Find where the given text appears and provide that cell's center as (X, Y) coordinate. 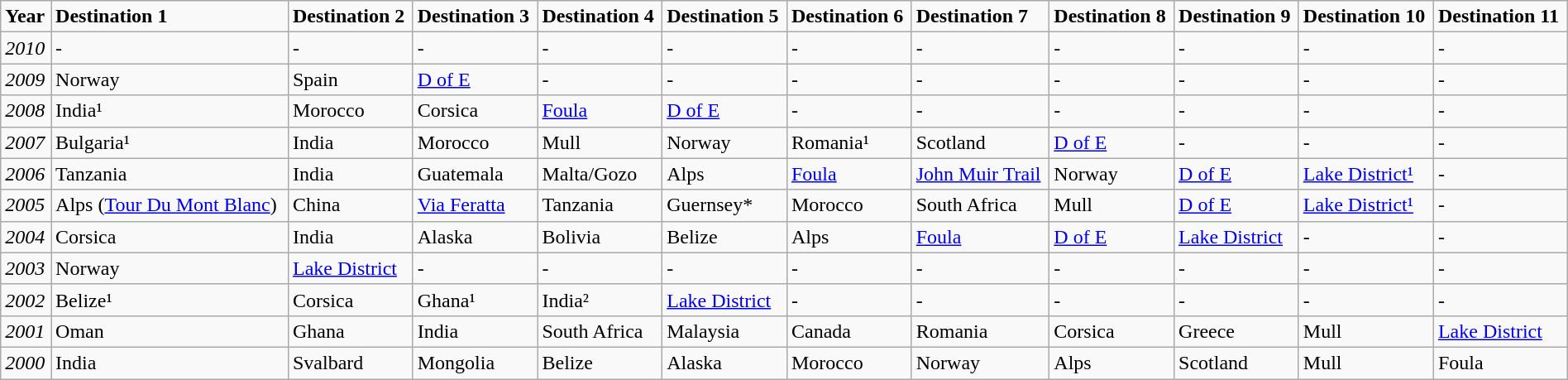
Alps (Tour Du Mont Blanc) (170, 205)
Destination 6 (849, 17)
Mongolia (475, 363)
2007 (26, 142)
Svalbard (351, 363)
Guatemala (475, 174)
Destination 2 (351, 17)
Guernsey* (724, 205)
India¹ (170, 111)
2003 (26, 268)
Malta/Gozo (600, 174)
Spain (351, 79)
Destination 10 (1366, 17)
Destination 5 (724, 17)
China (351, 205)
Destination 3 (475, 17)
2008 (26, 111)
Via Feratta (475, 205)
Canada (849, 331)
Year (26, 17)
Destination 1 (170, 17)
2001 (26, 331)
Belize¹ (170, 300)
Destination 7 (981, 17)
2000 (26, 363)
2004 (26, 237)
Greece (1237, 331)
Destination 9 (1237, 17)
India² (600, 300)
Romania (981, 331)
Oman (170, 331)
Malaysia (724, 331)
2010 (26, 48)
Romania¹ (849, 142)
Ghana¹ (475, 300)
2009 (26, 79)
Destination 8 (1111, 17)
John Muir Trail (981, 174)
Destination 11 (1500, 17)
Destination 4 (600, 17)
Ghana (351, 331)
Bulgaria¹ (170, 142)
2006 (26, 174)
2002 (26, 300)
2005 (26, 205)
Bolivia (600, 237)
